Capture the cell that displays the provided text and extract its (x, y) central coordinate. 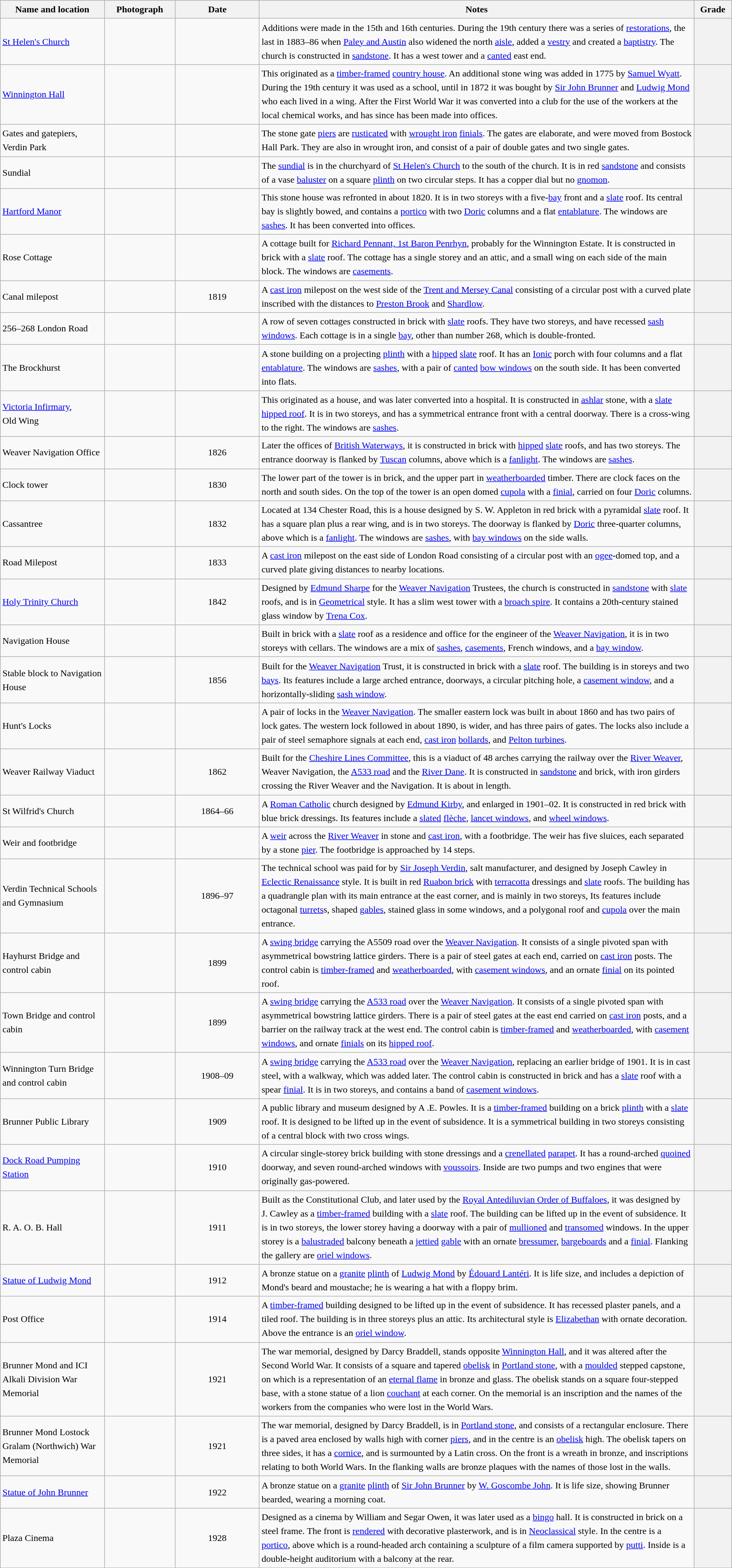
1914 (217, 1319)
St Helen's Church (53, 42)
Town Bridge and control cabin (53, 1023)
Notes (476, 9)
Navigation House (53, 641)
Hunt's Locks (53, 726)
Weaver Navigation Office (53, 453)
1928 (217, 1538)
The Brockhurst (53, 368)
1912 (217, 1281)
Gates and gatepiers, Verdin Park (53, 141)
Road Milepost (53, 563)
Hartford Manor (53, 212)
1832 (217, 524)
Weaver Railway Viaduct (53, 772)
1909 (217, 1122)
Statue of Ludwig Mond (53, 1281)
Winnington Hall (53, 94)
Stable block to Navigation House (53, 680)
Rose Cottage (53, 257)
Statue of John Brunner (53, 1492)
Hayhurst Bridge and control cabin (53, 962)
Brunner Mond and ICI Alkali Division War Memorial (53, 1380)
Brunner Public Library (53, 1122)
Sundial (53, 172)
Date (217, 9)
Clock tower (53, 485)
Post Office (53, 1319)
1833 (217, 563)
Cassantree (53, 524)
Dock Road Pumping Station (53, 1167)
1908–09 (217, 1075)
R. A. O. B. Hall (53, 1227)
Winnington Turn Bridge and control cabin (53, 1075)
Brunner Mond Lostock Gralam (Northwich) War Memorial (53, 1446)
1896–97 (217, 896)
Holy Trinity Church (53, 602)
1911 (217, 1227)
Plaza Cinema (53, 1538)
Photograph (140, 9)
Verdin Technical Schools and Gymnasium (53, 896)
256–268 London Road (53, 328)
1910 (217, 1167)
1862 (217, 772)
Grade (713, 9)
1830 (217, 485)
1819 (217, 297)
1842 (217, 602)
Name and location (53, 9)
1856 (217, 680)
St Wilfrid's Church (53, 811)
1864–66 (217, 811)
Canal milepost (53, 297)
Victoria Infirmary,Old Wing (53, 413)
1922 (217, 1492)
1826 (217, 453)
Weir and footbridge (53, 843)
A bronze statue on a granite plinth of Sir John Brunner by W. Goscombe John. It is life size, showing Brunner bearded, wearing a morning coat. (476, 1492)
